Search for the cell housing the specified text and yield its (X, Y) center coordinate. 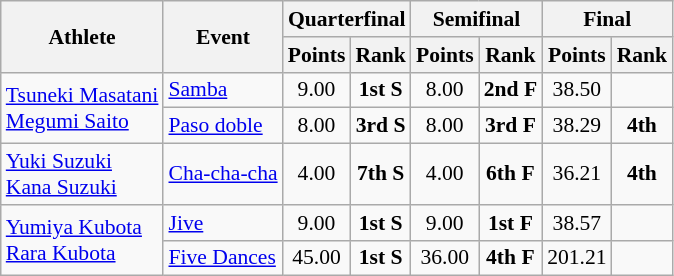
3rd S (380, 126)
45.00 (317, 258)
Jive (222, 223)
Athlete (82, 36)
38.29 (576, 126)
Semifinal (476, 19)
4th F (511, 258)
201.21 (576, 258)
38.50 (576, 90)
Final (607, 19)
Event (222, 36)
Five Dances (222, 258)
Tsuneki MasataniMegumi Saito (82, 108)
1st F (511, 223)
36.00 (445, 258)
3rd F (511, 126)
Cha-cha-cha (222, 174)
Samba (222, 90)
38.57 (576, 223)
Quarterfinal (347, 19)
36.21 (576, 174)
2nd F (511, 90)
6th F (511, 174)
Yuki SuzukiKana Suzuki (82, 174)
Paso doble (222, 126)
7th S (380, 174)
Yumiya KubotaRara Kubota (82, 240)
